Identify which cell holds the provided text, then report its [X, Y] central coordinate. 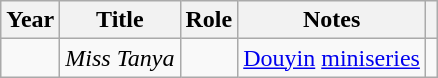
Title [120, 20]
Year [30, 20]
Notes [332, 20]
Miss Tanya [120, 58]
Role [209, 20]
Douyin miniseries [332, 58]
